Return the [x, y] coordinate for the center point of the cell that contains the specified text.  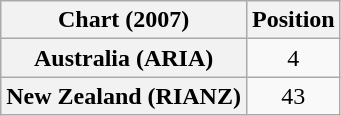
Chart (2007) [124, 20]
43 [293, 96]
New Zealand (RIANZ) [124, 96]
4 [293, 58]
Position [293, 20]
Australia (ARIA) [124, 58]
